Extract the (X, Y) coordinate from the center of the cell holding the provided text.  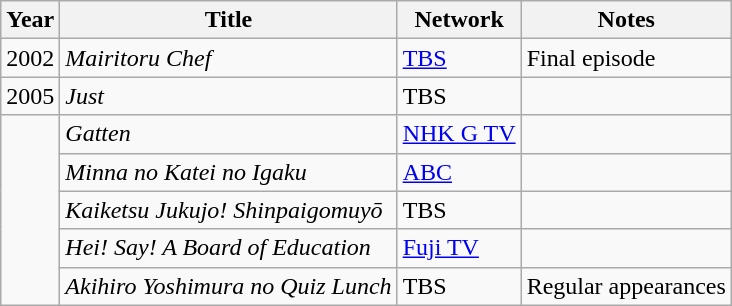
Hei! Say! A Board of Education (228, 248)
NHK G TV (459, 134)
2005 (30, 96)
Mairitoru Chef (228, 58)
Minna no Katei no Igaku (228, 172)
2002 (30, 58)
Fuji TV (459, 248)
Just (228, 96)
Year (30, 20)
Regular appearances (626, 286)
Final episode (626, 58)
Notes (626, 20)
Network (459, 20)
Kaiketsu Jukujo! Shinpaigomuyō (228, 210)
Title (228, 20)
Akihiro Yoshimura no Quiz Lunch (228, 286)
Gatten (228, 134)
ABC (459, 172)
